Return the [X, Y] coordinate for the center point of the cell that contains the specified text.  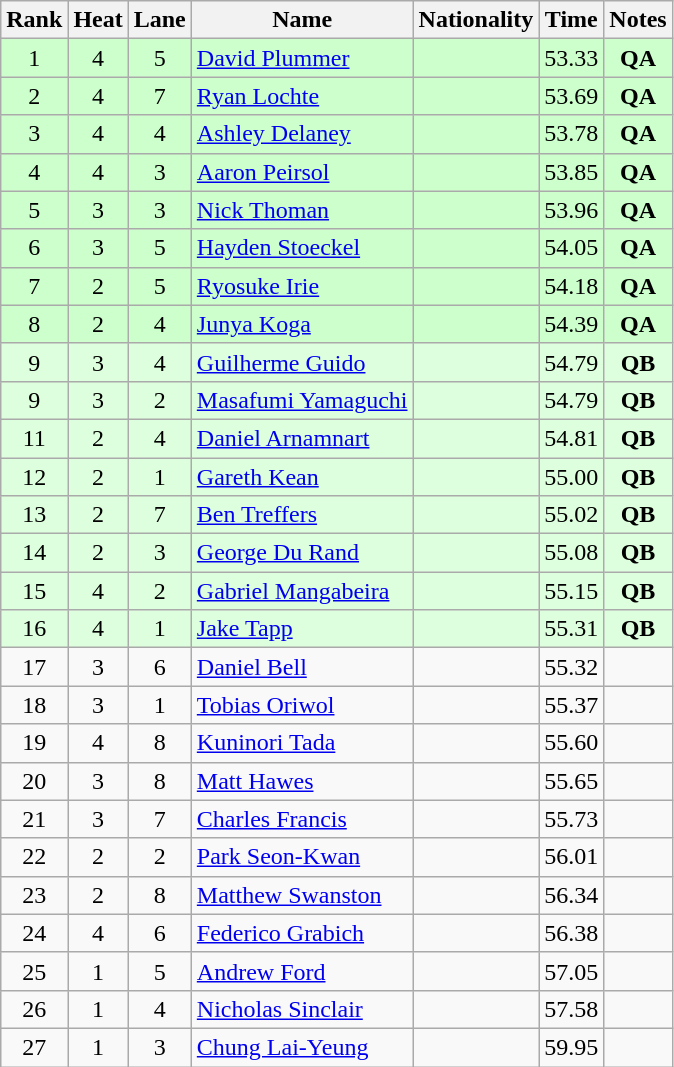
55.15 [572, 591]
53.96 [572, 210]
55.08 [572, 553]
Federico Grabich [302, 933]
Notes [638, 20]
54.05 [572, 248]
Gareth Kean [302, 477]
Park Seon-Kwan [302, 857]
Junya Koga [302, 324]
23 [34, 895]
22 [34, 857]
Name [302, 20]
Jake Tapp [302, 629]
55.00 [572, 477]
17 [34, 667]
Guilherme Guido [302, 362]
Kuninori Tada [302, 743]
55.32 [572, 667]
54.81 [572, 438]
12 [34, 477]
53.78 [572, 134]
Ryosuke Irie [302, 286]
54.18 [572, 286]
53.69 [572, 96]
53.85 [572, 172]
Ryan Lochte [302, 96]
21 [34, 819]
54.39 [572, 324]
Aaron Peirsol [302, 172]
Hayden Stoeckel [302, 248]
Daniel Bell [302, 667]
13 [34, 515]
Gabriel Mangabeira [302, 591]
Nationality [476, 20]
Masafumi Yamaguchi [302, 400]
55.60 [572, 743]
53.33 [572, 58]
Lane [160, 20]
Nicholas Sinclair [302, 1009]
16 [34, 629]
55.65 [572, 781]
Ben Treffers [302, 515]
Time [572, 20]
56.38 [572, 933]
Andrew Ford [302, 971]
57.58 [572, 1009]
24 [34, 933]
George Du Rand [302, 553]
56.34 [572, 895]
15 [34, 591]
Chung Lai-Yeung [302, 1047]
Rank [34, 20]
25 [34, 971]
Nick Thoman [302, 210]
11 [34, 438]
59.95 [572, 1047]
57.05 [572, 971]
55.31 [572, 629]
14 [34, 553]
18 [34, 705]
Matthew Swanston [302, 895]
20 [34, 781]
55.73 [572, 819]
Daniel Arnamnart [302, 438]
55.02 [572, 515]
Ashley Delaney [302, 134]
Tobias Oriwol [302, 705]
Charles Francis [302, 819]
Heat [98, 20]
27 [34, 1047]
David Plummer [302, 58]
56.01 [572, 857]
26 [34, 1009]
55.37 [572, 705]
Matt Hawes [302, 781]
19 [34, 743]
